From the cell containing the given text, extract its center point as (x, y) coordinate. 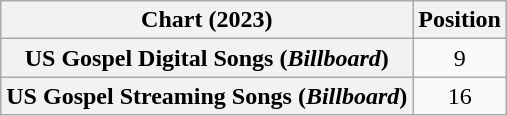
9 (460, 58)
Chart (2023) (207, 20)
US Gospel Streaming Songs (Billboard) (207, 96)
Position (460, 20)
16 (460, 96)
US Gospel Digital Songs (Billboard) (207, 58)
